Detect which cell encompasses the target text, then output its [X, Y] center coordinate. 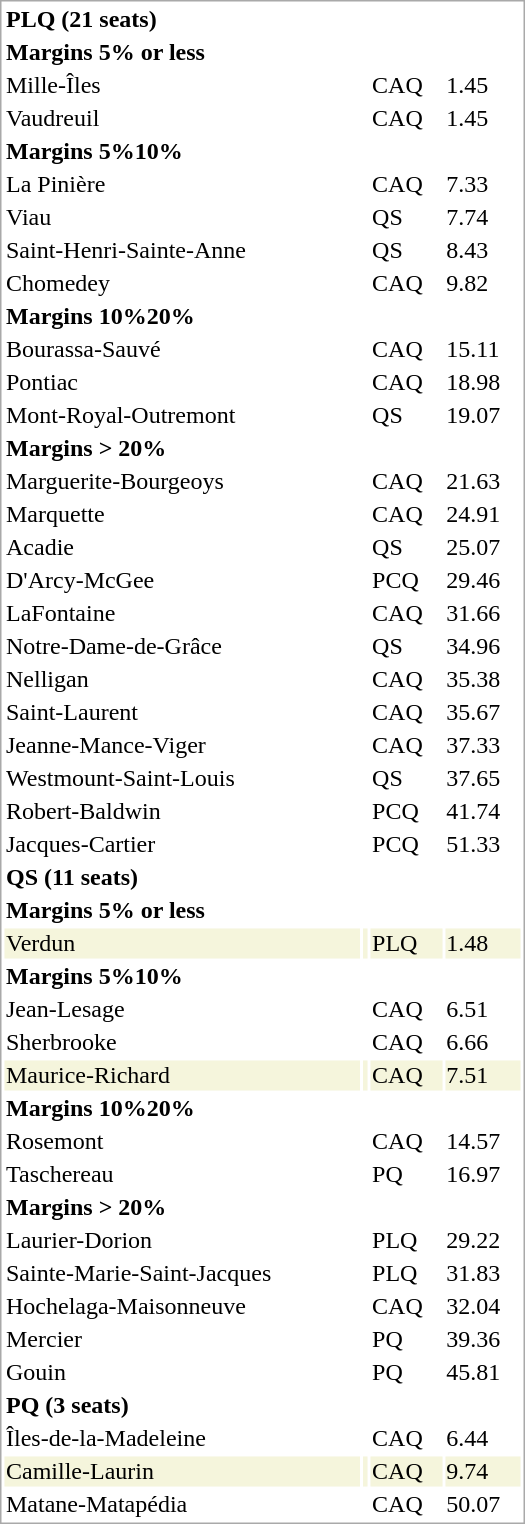
LaFontaine [182, 613]
Bourassa-Sauvé [182, 349]
Pontiac [182, 383]
Jacques-Cartier [182, 845]
Saint-Henri-Sainte-Anne [182, 251]
18.98 [483, 383]
PLQ (21 seats) [182, 19]
6.66 [483, 1043]
34.96 [483, 647]
Viau [182, 217]
7.74 [483, 217]
29.46 [483, 581]
Marguerite-Bourgeoys [182, 481]
Notre-Dame-de-Grâce [182, 647]
15.11 [483, 349]
Westmount-Saint-Louis [182, 779]
37.65 [483, 779]
Nelligan [182, 679]
Saint-Laurent [182, 713]
37.33 [483, 745]
Mille-Îles [182, 85]
6.51 [483, 1009]
50.07 [483, 1505]
Matane-Matapédia [182, 1505]
Hochelaga-Maisonneuve [182, 1307]
Jeanne-Mance-Viger [182, 745]
Marquette [182, 515]
Îles-de-la-Madeleine [182, 1439]
1.48 [483, 943]
24.91 [483, 515]
Mont-Royal-Outremont [182, 415]
6.44 [483, 1439]
D'Arcy-McGee [182, 581]
Robert-Baldwin [182, 811]
7.33 [483, 185]
9.82 [483, 283]
19.07 [483, 415]
Rosemont [182, 1141]
51.33 [483, 845]
Verdun [182, 943]
Camille-Laurin [182, 1471]
Gouin [182, 1373]
16.97 [483, 1175]
7.51 [483, 1075]
14.57 [483, 1141]
25.07 [483, 547]
31.66 [483, 613]
Sherbrooke [182, 1043]
29.22 [483, 1241]
21.63 [483, 481]
Vaudreuil [182, 119]
La Pinière [182, 185]
32.04 [483, 1307]
Mercier [182, 1339]
Laurier-Dorion [182, 1241]
Acadie [182, 547]
31.83 [483, 1273]
Jean-Lesage [182, 1009]
35.67 [483, 713]
41.74 [483, 811]
8.43 [483, 251]
Sainte-Marie-Saint-Jacques [182, 1273]
39.36 [483, 1339]
Chomedey [182, 283]
PQ (3 seats) [182, 1405]
Taschereau [182, 1175]
45.81 [483, 1373]
QS (11 seats) [182, 877]
Maurice-Richard [182, 1075]
9.74 [483, 1471]
35.38 [483, 679]
